Provide the (X, Y) coordinate of the cell's center where the given text is located.  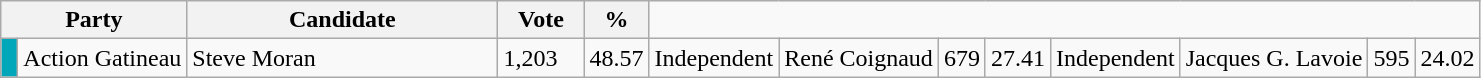
1,203 (541, 58)
Steve Moran (342, 58)
24.02 (1448, 58)
679 (962, 58)
René Coignaud (859, 58)
Action Gatineau (102, 58)
Vote (541, 20)
Jacques G. Lavoie (1274, 58)
595 (1392, 58)
27.41 (1018, 58)
Party (94, 20)
% (616, 20)
48.57 (616, 58)
Candidate (342, 20)
